Provide the (x, y) coordinate of the cell's center where the given text is located.  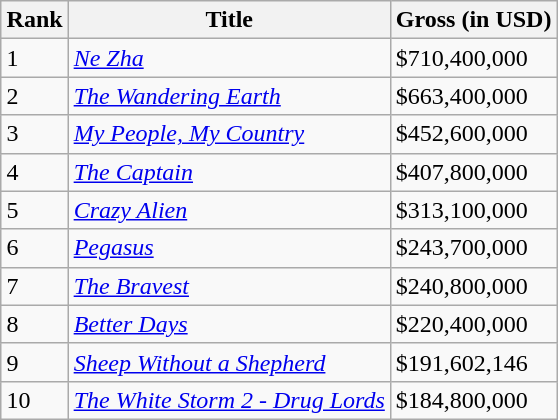
7 (34, 286)
2 (34, 96)
$240,800,000 (474, 286)
$184,800,000 (474, 400)
6 (34, 248)
$220,400,000 (474, 324)
4 (34, 172)
$663,400,000 (474, 96)
Ne Zha (229, 58)
5 (34, 210)
9 (34, 362)
The White Storm 2 - Drug Lords (229, 400)
Gross (in USD) (474, 20)
8 (34, 324)
3 (34, 134)
10 (34, 400)
Sheep Without a Shepherd (229, 362)
$710,400,000 (474, 58)
Better Days (229, 324)
$191,602,146 (474, 362)
The Bravest (229, 286)
Pegasus (229, 248)
$243,700,000 (474, 248)
$407,800,000 (474, 172)
Crazy Alien (229, 210)
Rank (34, 20)
$313,100,000 (474, 210)
The Wandering Earth (229, 96)
The Captain (229, 172)
$452,600,000 (474, 134)
Title (229, 20)
My People, My Country (229, 134)
1 (34, 58)
